Capture the cell that displays the provided text and extract its [x, y] central coordinate. 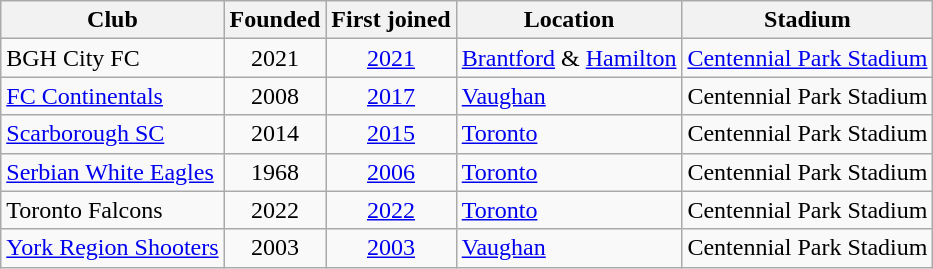
Stadium [808, 20]
Scarborough SC [112, 134]
2008 [275, 96]
Brantford & Hamilton [569, 58]
2015 [391, 134]
2014 [275, 134]
First joined [391, 20]
Serbian White Eagles [112, 172]
York Region Shooters [112, 248]
FC Continentals [112, 96]
Location [569, 20]
Toronto Falcons [112, 210]
BGH City FC [112, 58]
2017 [391, 96]
2006 [391, 172]
1968 [275, 172]
Club [112, 20]
Founded [275, 20]
